Identify which cell holds the provided text, then report its [X, Y] central coordinate. 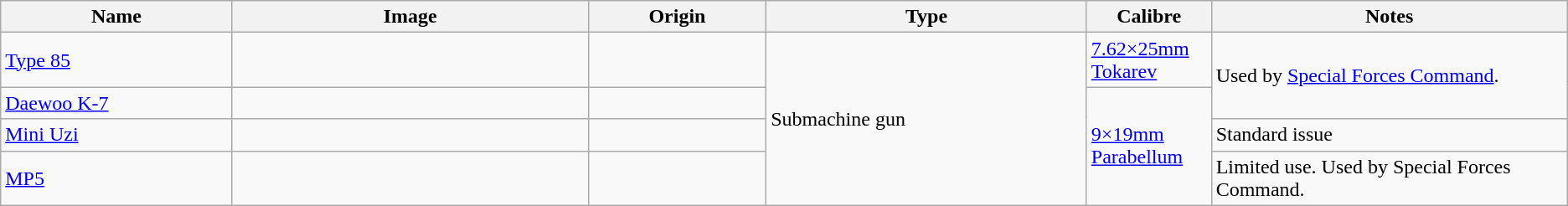
Origin [677, 17]
MP5 [116, 178]
Used by Special Forces Command. [1389, 75]
Daewoo K-7 [116, 103]
Image [410, 17]
Mini Uzi [116, 135]
9×19mm Parabellum [1149, 146]
Type [926, 17]
Submachine gun [926, 119]
Calibre [1149, 17]
Type 85 [116, 60]
Limited use. Used by Special Forces Command. [1389, 178]
Standard issue [1389, 135]
Name [116, 17]
7.62×25mm Tokarev [1149, 60]
Notes [1389, 17]
